For the text-containing cell, return its midpoint in [X, Y] coordinate format. 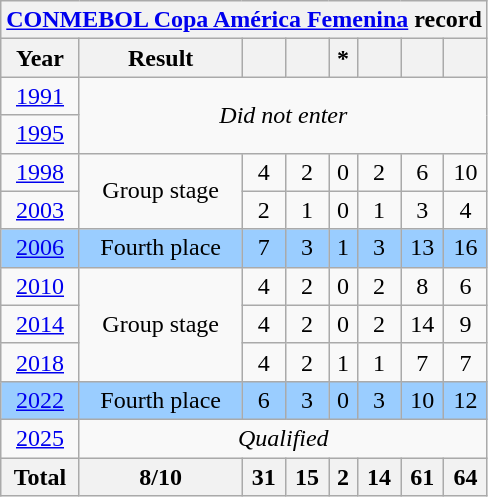
64 [466, 477]
2006 [40, 248]
15 [306, 477]
CONMEBOL Copa América Femenina record [244, 20]
13 [422, 248]
Total [40, 477]
2010 [40, 286]
12 [466, 400]
2025 [40, 438]
Qualified [283, 438]
1991 [40, 96]
2014 [40, 324]
2018 [40, 362]
1995 [40, 134]
9 [466, 324]
8 [422, 286]
61 [422, 477]
Did not enter [283, 115]
1998 [40, 172]
Result [160, 58]
Year [40, 58]
2003 [40, 210]
* [343, 58]
31 [264, 477]
16 [466, 248]
2022 [40, 400]
8/10 [160, 477]
